For the text-containing cell, return its midpoint in [x, y] coordinate format. 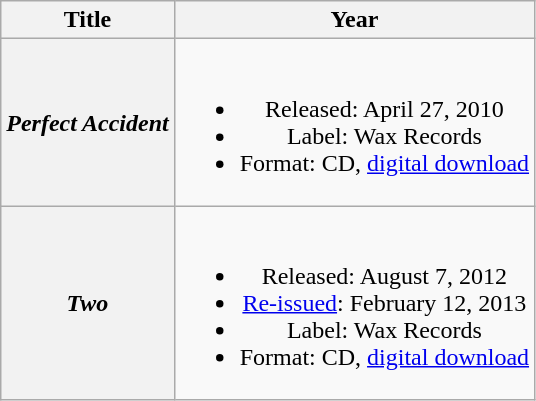
Released: April 27, 2010Label: Wax RecordsFormat: CD, digital download [354, 122]
Released: August 7, 2012Re-issued: February 12, 2013Label: Wax RecordsFormat: CD, digital download [354, 303]
Year [354, 20]
Title [88, 20]
Two [88, 303]
Perfect Accident [88, 122]
